Identify which cell holds the provided text, then report its (x, y) central coordinate. 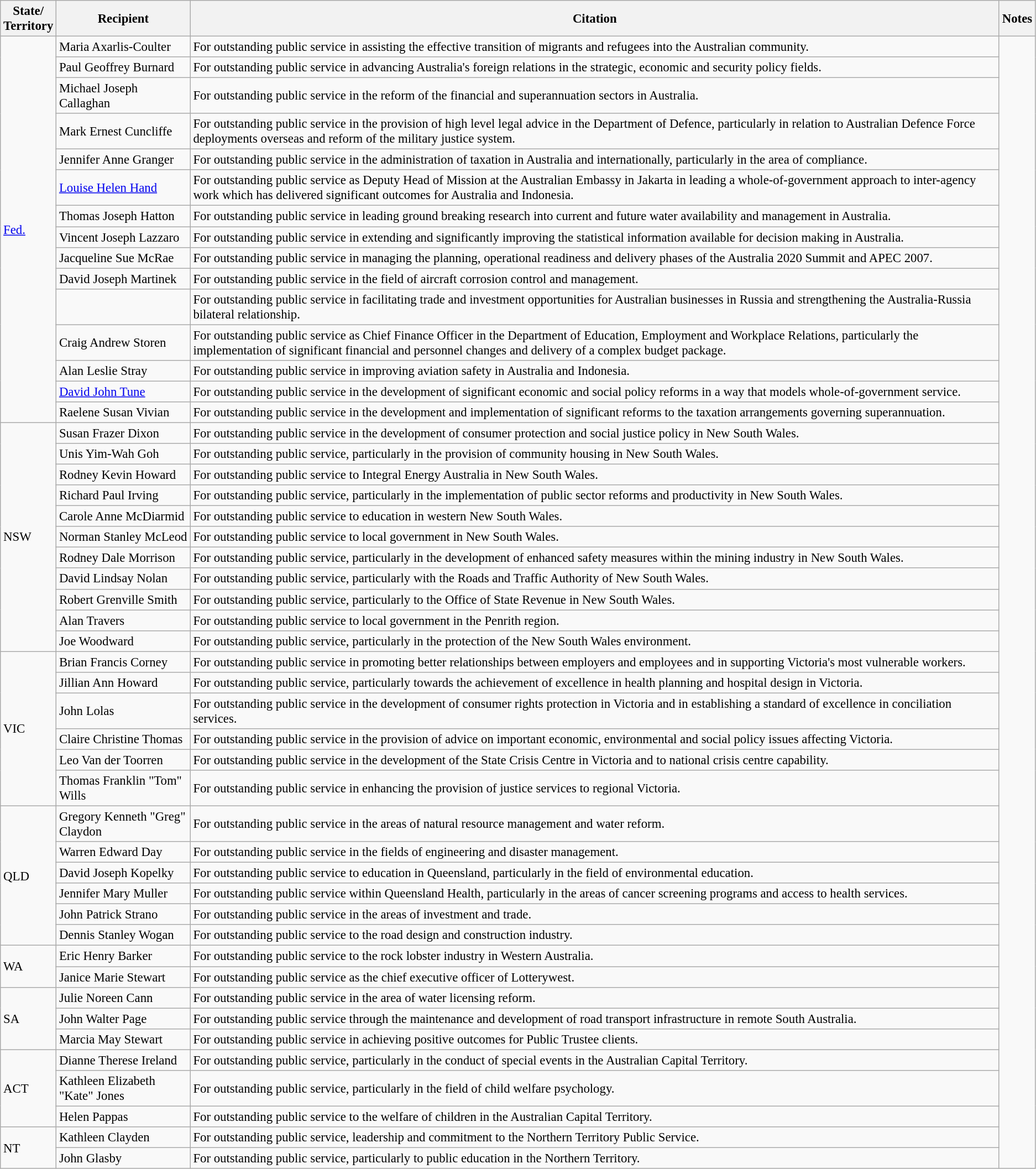
Vincent Joseph Lazzaro (123, 237)
Rodney Dale Morrison (123, 558)
John Walter Page (123, 1019)
Louise Helen Hand (123, 188)
Norman Stanley McLeod (123, 537)
David Lindsay Nolan (123, 579)
For outstanding public service, particularly to public education in the Northern Territory. (595, 1158)
Claire Christine Thomas (123, 739)
For outstanding public service in the area of water licensing reform. (595, 998)
For outstanding public service, particularly towards the achievement of excellence in health planning and hospital design in Victoria. (595, 683)
Kathleen Elizabeth "Kate" Jones (123, 1088)
For outstanding public service in advancing Australia's foreign relations in the strategic, economic and security policy fields. (595, 67)
For outstanding public service in the development of consumer protection and social justice policy in New South Wales. (595, 433)
For outstanding public service to the welfare of children in the Australian Capital Territory. (595, 1116)
Julie Noreen Cann (123, 998)
For outstanding public service in achieving positive outcomes for Public Trustee clients. (595, 1039)
For outstanding public service, particularly in the implementation of public sector reforms and productivity in New South Wales. (595, 495)
For outstanding public service in the development of significant economic and social policy reforms in a way that models whole-of-government service. (595, 392)
Richard Paul Irving (123, 495)
Dianne Therese Ireland (123, 1060)
Warren Edward Day (123, 852)
Alan Travers (123, 620)
For outstanding public service in the administration of taxation in Australia and internationally, particularly in the area of compliance. (595, 160)
David John Tune (123, 392)
NSW (29, 537)
QLD (29, 876)
For outstanding public service in the field of aircraft corrosion control and management. (595, 279)
Janice Marie Stewart (123, 977)
Paul Geoffrey Burnard (123, 67)
For outstanding public service in extending and significantly improving the statistical information available for decision making in Australia. (595, 237)
For outstanding public service in assisting the effective transition of migrants and refugees into the Australian community. (595, 47)
For outstanding public service in the reform of the financial and superannuation sectors in Australia. (595, 96)
For outstanding public service in the development and implementation of significant reforms to the taxation arrangements governing superannuation. (595, 413)
SA (29, 1019)
Mark Ernest Cuncliffe (123, 132)
Jillian Ann Howard (123, 683)
Jennifer Mary Muller (123, 894)
Michael Joseph Callaghan (123, 96)
Marcia May Stewart (123, 1039)
Thomas Franklin "Tom" Wills (123, 789)
For outstanding public service in the fields of engineering and disaster management. (595, 852)
For outstanding public service to local government in New South Wales. (595, 537)
For outstanding public service in the areas of natural resource management and water reform. (595, 824)
Raelene Susan Vivian (123, 413)
Gregory Kenneth "Greg" Claydon (123, 824)
Joe Woodward (123, 641)
John Lolas (123, 711)
For outstanding public service, particularly with the Roads and Traffic Authority of New South Wales. (595, 579)
Kathleen Clayden (123, 1137)
For outstanding public service in managing the planning, operational readiness and delivery phases of the Australia 2020 Summit and APEC 2007. (595, 258)
Jacqueline Sue McRae (123, 258)
For outstanding public service in the areas of investment and trade. (595, 915)
David Joseph Kopelky (123, 873)
For outstanding public service in enhancing the provision of justice services to regional Victoria. (595, 789)
Fed. (29, 230)
Susan Frazer Dixon (123, 433)
Unis Yim-Wah Goh (123, 454)
For outstanding public service to education in western New South Wales. (595, 516)
John Patrick Strano (123, 915)
NT (29, 1148)
For outstanding public service, leadership and commitment to the Northern Territory Public Service. (595, 1137)
Carole Anne McDiarmid (123, 516)
For outstanding public service to local government in the Penrith region. (595, 620)
Robert Grenville Smith (123, 599)
Jennifer Anne Granger (123, 160)
Alan Leslie Stray (123, 371)
Craig Andrew Storen (123, 343)
Dennis Stanley Wogan (123, 935)
For outstanding public service to the road design and construction industry. (595, 935)
For outstanding public service in the provision of advice on important economic, environmental and social policy issues affecting Victoria. (595, 739)
John Glasby (123, 1158)
David Joseph Martinek (123, 279)
For outstanding public service to the rock lobster industry in Western Australia. (595, 956)
Thomas Joseph Hatton (123, 216)
For outstanding public service to education in Queensland, particularly in the field of environmental education. (595, 873)
For outstanding public service, particularly in the provision of community housing in New South Wales. (595, 454)
For outstanding public service, particularly in the development of enhanced safety measures within the mining industry in New South Wales. (595, 558)
WA (29, 967)
State/Territory (29, 19)
VIC (29, 729)
Notes (1017, 19)
For outstanding public service through the maintenance and development of road transport infrastructure in remote South Australia. (595, 1019)
For outstanding public service to Integral Energy Australia in New South Wales. (595, 475)
For outstanding public service in improving aviation safety in Australia and Indonesia. (595, 371)
Eric Henry Barker (123, 956)
For outstanding public service, particularly in the conduct of special events in the Australian Capital Territory. (595, 1060)
Recipient (123, 19)
Helen Pappas (123, 1116)
For outstanding public service, particularly in the field of child welfare psychology. (595, 1088)
For outstanding public service within Queensland Health, particularly in the areas of cancer screening programs and access to health services. (595, 894)
Leo Van der Toorren (123, 760)
For outstanding public service, particularly in the protection of the New South Wales environment. (595, 641)
Rodney Kevin Howard (123, 475)
For outstanding public service, particularly to the Office of State Revenue in New South Wales. (595, 599)
For outstanding public service as the chief executive officer of Lotterywest. (595, 977)
Maria Axarlis-Coulter (123, 47)
For outstanding public service in leading ground breaking research into current and future water availability and management in Australia. (595, 216)
For outstanding public service in the development of the State Crisis Centre in Victoria and to national crisis centre capability. (595, 760)
ACT (29, 1088)
Brian Francis Corney (123, 662)
Citation (595, 19)
